Determine the [X, Y] coordinate at the center of the cell enclosing the given text.  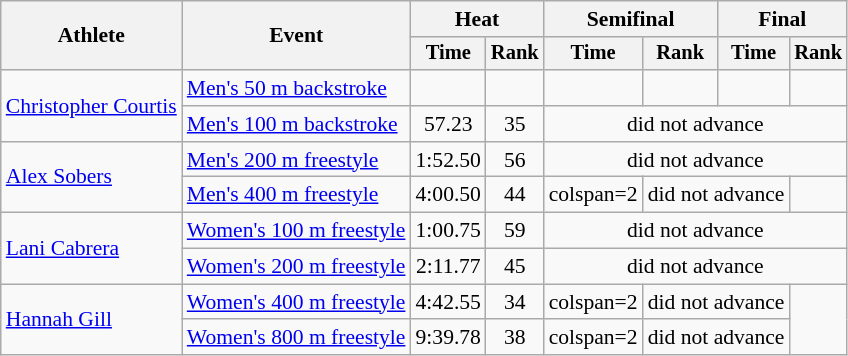
Women's 100 m freestyle [296, 231]
Men's 100 m backstroke [296, 124]
56 [515, 160]
1:52.50 [448, 160]
Final [782, 19]
35 [515, 124]
Alex Sobers [92, 178]
Heat [476, 19]
Event [296, 36]
Hannah Gill [92, 320]
Athlete [92, 36]
Men's 50 m backstroke [296, 88]
57.23 [448, 124]
44 [515, 195]
59 [515, 231]
34 [515, 302]
38 [515, 338]
4:00.50 [448, 195]
Lani Cabrera [92, 248]
Men's 200 m freestyle [296, 160]
9:39.78 [448, 338]
2:11.77 [448, 267]
45 [515, 267]
4:42.55 [448, 302]
1:00.75 [448, 231]
Semifinal [631, 19]
Men's 400 m freestyle [296, 195]
Women's 200 m freestyle [296, 267]
Christopher Courtis [92, 106]
Women's 400 m freestyle [296, 302]
Women's 800 m freestyle [296, 338]
